Pinpoint the cell where the given text exists, returning its [x, y] midpoint coordinate. 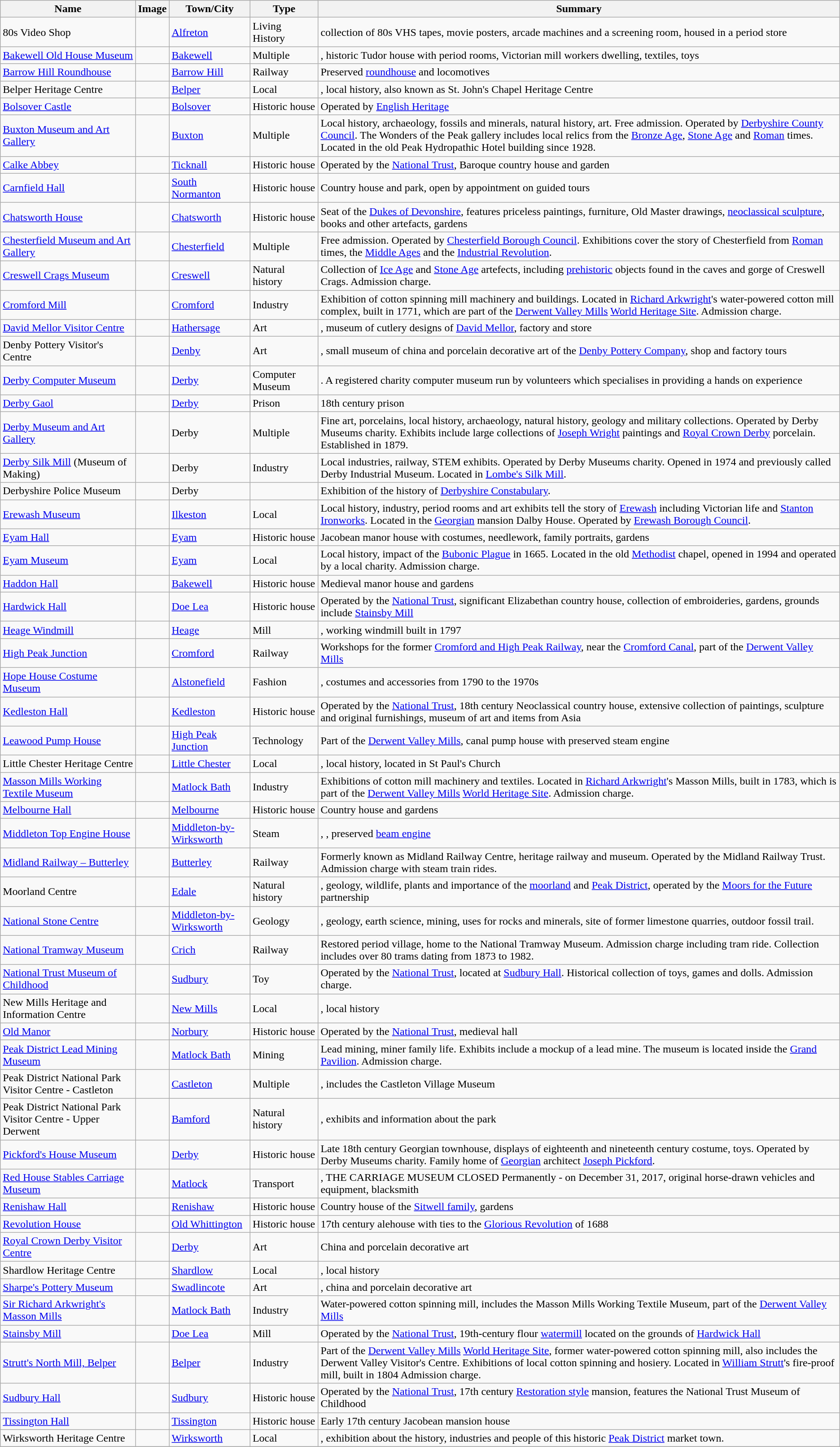
Exhibition of the history of Derbyshire Constabulary. [579, 491]
Hathersage [210, 328]
, local history, also known as St. John's Chapel Heritage Centre [579, 89]
Calke Abbey [68, 165]
Erewash Museum [68, 514]
Derbyshire Police Museum [68, 491]
Country house of the Sitwell family, gardens [579, 1207]
Cromford Mill [68, 304]
Red House Stables Carriage Museum [68, 1184]
Operated by the National Trust, located at Sudbury Hall. Historical collection of toys, games and dolls. Admission charge. [579, 979]
Barrow Hill Roundhouse [68, 72]
Tissington [210, 1421]
. A registered charity computer museum run by volunteers which specialises in providing a hands on experience [579, 381]
Country house and park, open by appointment on guided tours [579, 188]
Fashion [284, 682]
, small museum of china and porcelain decorative art of the Denby Pottery Company, shop and factory tours [579, 351]
Ilkeston [210, 514]
, working windmill built in 1797 [579, 630]
Derby Gaol [68, 403]
Bakewell Old House Museum [68, 55]
Renishaw Hall [68, 1207]
National Trust Museum of Childhood [68, 979]
Derby Silk Mill (Museum of Making) [68, 468]
Operated by the National Trust, Baroque country house and garden [579, 165]
Wirksworth [210, 1438]
Medieval manor house and gardens [579, 583]
Tissington Hall [68, 1421]
Hardwick Hall [68, 607]
Buxton Museum and Art Gallery [68, 136]
Alfreton [210, 32]
Little Chester Heritage Centre [68, 764]
Sudbury Hall [68, 1398]
Royal Crown Derby Visitor Centre [68, 1247]
Kedleston [210, 711]
Country house and gardens [579, 810]
Computer Museum [284, 381]
National Tramway Museum [68, 950]
, includes the Castleton Village Museum [579, 1083]
Bolsover [210, 106]
Mining [284, 1055]
Operated by the National Trust, 17th century Restoration style mansion, features the National Trust Museum of Childhood [579, 1398]
Edale [210, 891]
China and porcelain decorative art [579, 1247]
Town/City [210, 9]
Norbury [210, 1031]
, historic Tudor house with period rooms, Victorian mill workers dwelling, textiles, toys [579, 55]
Peak District National Park Visitor Centre - Upper Derwent [68, 1119]
Shardlow Heritage Centre [68, 1270]
18th century prison [579, 403]
, geology, wildlife, plants and importance of the moorland and Peak District, operated by the Moors for the Future partnership [579, 891]
, costumes and accessories from 1790 to the 1970s [579, 682]
Pickford's House Museum [68, 1154]
National Stone Centre [68, 921]
Jacobean manor house with costumes, needlework, family portraits, gardens [579, 537]
New Mills Heritage and Information Centre [68, 1008]
, exhibition about the history, industries and people of this historic Peak District market town. [579, 1438]
Chatsworth [210, 217]
Living History [284, 32]
Belper Heritage Centre [68, 89]
Operated by the National Trust, medieval hall [579, 1031]
Collection of Ice Age and Stone Age artefects, including prehistoric objects found in the caves and gorge of Creswell Crags. Admission charge. [579, 276]
Ticknall [210, 165]
Swadlincote [210, 1287]
Masson Mills Working Textile Museum [68, 787]
, museum of cutlery designs of David Mellor, factory and store [579, 328]
New Mills [210, 1008]
Castleton [210, 1083]
Toy [284, 979]
Moorland Centre [68, 891]
Melbourne Hall [68, 810]
Buxton [210, 136]
Renishaw [210, 1207]
Sharpe's Pottery Museum [68, 1287]
Midland Railway – Butterley [68, 863]
Name [68, 9]
Shardlow [210, 1270]
Preserved roundhouse and locomotives [579, 72]
Old Manor [68, 1031]
Little Chester [210, 764]
17th century alehouse with ties to the Glorious Revolution of 1688 [579, 1224]
Eyam Hall [68, 537]
Kedleston Hall [68, 711]
Creswell Crags Museum [68, 276]
Heage Windmill [68, 630]
Denby [210, 351]
Derby Computer Museum [68, 381]
Operated by English Heritage [579, 106]
Barrow Hill [210, 72]
Transport [284, 1184]
Wirksworth Heritage Centre [68, 1438]
Sir Richard Arkwright's Masson Mills [68, 1311]
Bolsover Castle [68, 106]
, geology, earth science, mining, uses for rocks and minerals, site of former limestone quarries, outdoor fossil trail. [579, 921]
Melbourne [210, 810]
Water-powered cotton spinning mill, includes the Masson Mills Working Textile Museum, part of the Derwent Valley Mills [579, 1311]
, , preserved beam engine [579, 833]
Haddon Hall [68, 583]
, exhibits and information about the park [579, 1119]
collection of 80s VHS tapes, movie posters, arcade machines and a screening room, housed in a period store [579, 32]
Eyam Museum [68, 560]
Operated by the National Trust, significant Elizabethan country house, collection of embroideries, gardens, grounds include Stainsby Mill [579, 607]
Image [153, 9]
David Mellor Visitor Centre [68, 328]
Denby Pottery Visitor's Centre [68, 351]
Workshops for the former Cromford and High Peak Railway, near the Cromford Canal, part of the Derwent Valley Mills [579, 653]
Hope House Costume Museum [68, 682]
Chesterfield [210, 246]
Middleton Top Engine House [68, 833]
Peak District National Park Visitor Centre - Castleton [68, 1083]
Stainsby Mill [68, 1333]
, china and porcelain decorative art [579, 1287]
, local history, located in St Paul's Church [579, 764]
Summary [579, 9]
Operated by the National Trust, 19th-century flour watermill located on the grounds of Hardwick Hall [579, 1333]
Derby Museum and Art Gallery [68, 433]
Strutt's North Mill, Belper [68, 1363]
Peak District Lead Mining Museum [68, 1055]
Early 17th century Jacobean mansion house [579, 1421]
Type [284, 9]
Old Whittington [210, 1224]
Part of the Derwent Valley Mills, canal pump house with preserved steam engine [579, 741]
Technology [284, 741]
Bamford [210, 1119]
Alstonefield [210, 682]
Steam [284, 833]
Revolution House [68, 1224]
Matlock [210, 1184]
80s Video Shop [68, 32]
South Normanton [210, 188]
Lead mining, miner family life. Exhibits include a mockup of a lead mine. The museum is located inside the Grand Pavilion. Admission charge. [579, 1055]
Chesterfield Museum and Art Gallery [68, 246]
Leawood Pump House [68, 741]
Crich [210, 950]
Carnfield Hall [68, 188]
Prison [284, 403]
Heage [210, 630]
Creswell [210, 276]
Butterley [210, 863]
, THE CARRIAGE MUSEUM CLOSED Permanently - on December 31, 2017, original horse-drawn vehicles and equipment, blacksmith [579, 1184]
Geology [284, 921]
Chatsworth House [68, 217]
